Pinpoint the cell where the given text exists, returning its (x, y) midpoint coordinate. 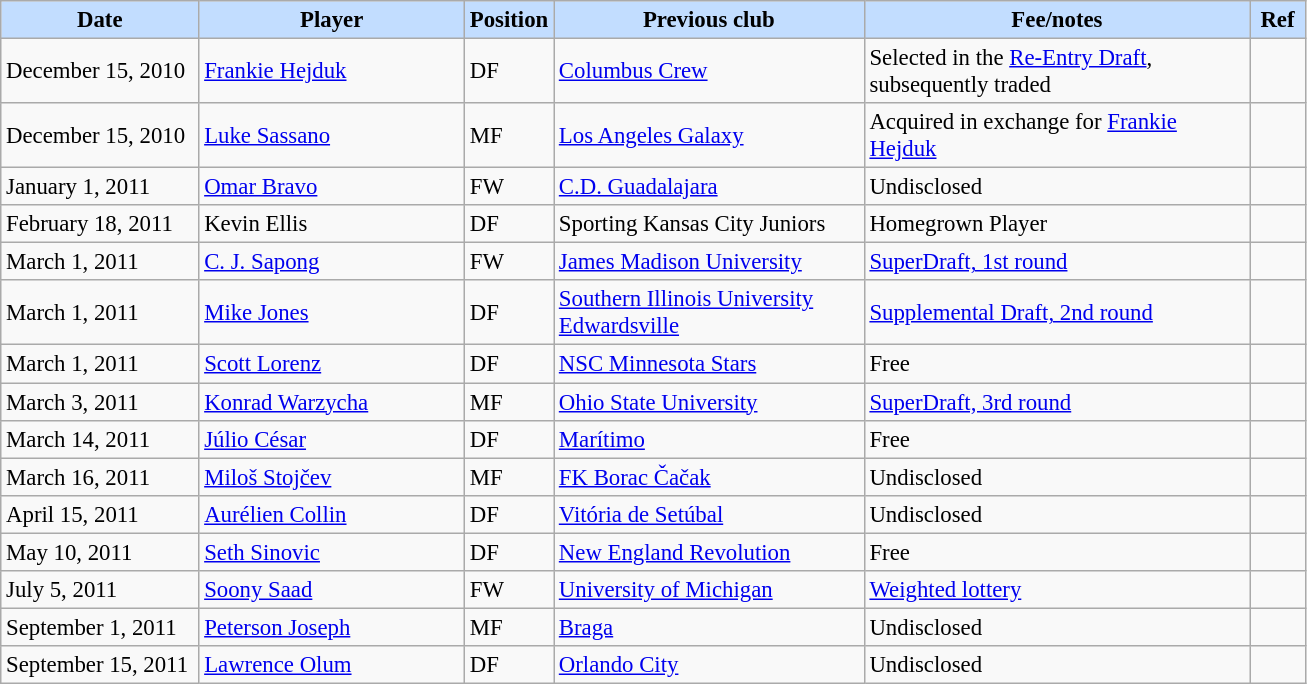
September 1, 2011 (100, 627)
Supplemental Draft, 2nd round (1057, 312)
Previous club (710, 20)
Columbus Crew (710, 72)
C.D. Guadalajara (710, 187)
New England Revolution (710, 552)
Miloš Stojčev (332, 477)
Vitória de Setúbal (710, 514)
Homegrown Player (1057, 224)
Mike Jones (332, 312)
SuperDraft, 3rd round (1057, 402)
March 3, 2011 (100, 402)
Selected in the Re-Entry Draft, subsequently traded (1057, 72)
January 1, 2011 (100, 187)
Weighted lottery (1057, 590)
FK Borac Čačak (710, 477)
SuperDraft, 1st round (1057, 262)
Júlio César (332, 439)
March 16, 2011 (100, 477)
Omar Bravo (332, 187)
Ref (1278, 20)
Konrad Warzycha (332, 402)
September 15, 2011 (100, 665)
Kevin Ellis (332, 224)
Orlando City (710, 665)
NSC Minnesota Stars (710, 364)
James Madison University (710, 262)
March 14, 2011 (100, 439)
C. J. Sapong (332, 262)
Position (508, 20)
Acquired in exchange for Frankie Hejduk (1057, 136)
Aurélien Collin (332, 514)
Frankie Hejduk (332, 72)
University of Michigan (710, 590)
Peterson Joseph (332, 627)
Braga (710, 627)
Sporting Kansas City Juniors (710, 224)
April 15, 2011 (100, 514)
Lawrence Olum (332, 665)
Luke Sassano (332, 136)
Marítimo (710, 439)
Los Angeles Galaxy (710, 136)
July 5, 2011 (100, 590)
Fee/notes (1057, 20)
Southern Illinois University Edwardsville (710, 312)
Ohio State University (710, 402)
February 18, 2011 (100, 224)
Scott Lorenz (332, 364)
Soony Saad (332, 590)
Seth Sinovic (332, 552)
May 10, 2011 (100, 552)
Player (332, 20)
Date (100, 20)
